Pinpoint the cell where the given text exists, returning its [X, Y] midpoint coordinate. 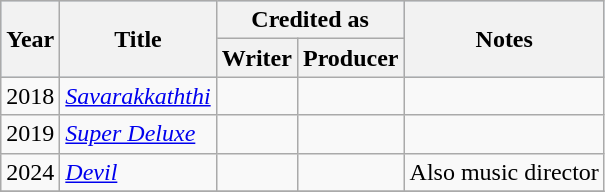
Writer [256, 58]
Also music director [504, 172]
Devil [138, 172]
Year [30, 39]
Notes [504, 39]
2024 [30, 172]
2018 [30, 96]
Title [138, 39]
Savarakkaththi [138, 96]
Credited as [310, 20]
2019 [30, 134]
Producer [350, 58]
Super Deluxe [138, 134]
